Return (x, y) of the center of cell containing provided text 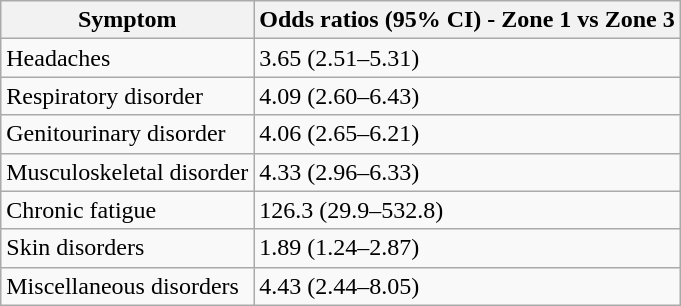
Chronic fatigue (128, 210)
Genitourinary disorder (128, 134)
Headaches (128, 58)
Skin disorders (128, 248)
4.43 (2.44–8.05) (467, 286)
3.65 (2.51–5.31) (467, 58)
Miscellaneous disorders (128, 286)
4.33 (2.96–6.33) (467, 172)
Musculoskeletal disorder (128, 172)
4.06 (2.65–6.21) (467, 134)
4.09 (2.60–6.43) (467, 96)
Odds ratios (95% CI) - Zone 1 vs Zone 3 (467, 20)
126.3 (29.9–532.8) (467, 210)
Symptom (128, 20)
1.89 (1.24–2.87) (467, 248)
Respiratory disorder (128, 96)
